Extract the (X, Y) coordinate from the center of the cell holding the provided text.  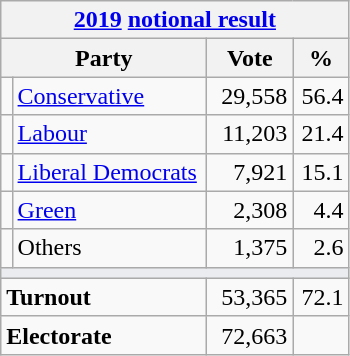
7,921 (250, 172)
Liberal Democrats (110, 172)
Labour (110, 134)
% (321, 58)
72.1 (321, 297)
2019 notional result (175, 20)
Turnout (104, 297)
Electorate (104, 335)
4.4 (321, 210)
21.4 (321, 134)
56.4 (321, 96)
72,663 (250, 335)
Green (110, 210)
2.6 (321, 248)
2,308 (250, 210)
11,203 (250, 134)
53,365 (250, 297)
15.1 (321, 172)
1,375 (250, 248)
Vote (250, 58)
29,558 (250, 96)
Party (104, 58)
Others (110, 248)
Conservative (110, 96)
